Scan for the cell matching the given text and deliver its (x, y) coordinate at center. 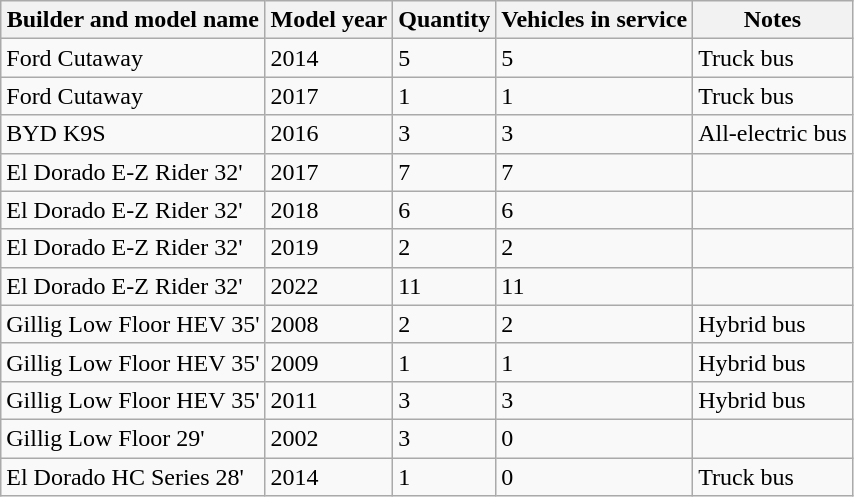
All-electric bus (773, 134)
2011 (329, 400)
Vehicles in service (594, 20)
2022 (329, 286)
El Dorado HC Series 28' (133, 477)
2018 (329, 210)
Builder and model name (133, 20)
2009 (329, 362)
BYD K9S (133, 134)
Notes (773, 20)
2016 (329, 134)
Model year (329, 20)
2019 (329, 248)
2002 (329, 438)
Quantity (444, 20)
2008 (329, 324)
Gillig Low Floor 29' (133, 438)
